Pinpoint the cell where the given text exists, returning its (x, y) midpoint coordinate. 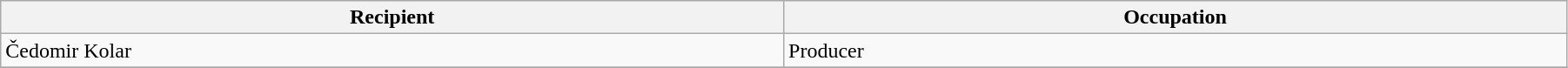
Producer (1176, 51)
Čedomir Kolar (392, 51)
Recipient (392, 17)
Occupation (1176, 17)
